Provide the (X, Y) coordinate of the cell's center where the given text is located.  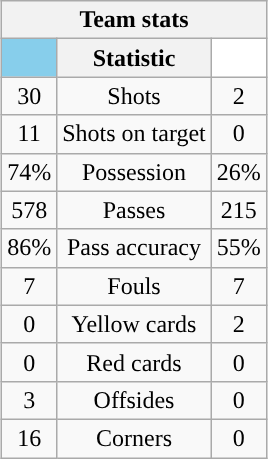
Red cards (134, 362)
16 (30, 438)
86% (30, 248)
3 (30, 400)
Offsides (134, 400)
Yellow cards (134, 324)
Shots on target (134, 134)
578 (30, 210)
Team stats (134, 20)
Shots (134, 96)
Possession (134, 172)
215 (238, 210)
Pass accuracy (134, 248)
Corners (134, 438)
Statistic (134, 58)
30 (30, 96)
11 (30, 134)
55% (238, 248)
26% (238, 172)
Passes (134, 210)
74% (30, 172)
Fouls (134, 286)
